Scan for the cell matching the given text and deliver its [x, y] coordinate at center. 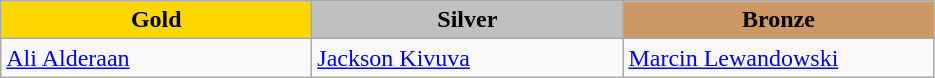
Jackson Kivuva [468, 58]
Ali Alderaan [156, 58]
Marcin Lewandowski [778, 58]
Silver [468, 20]
Bronze [778, 20]
Gold [156, 20]
